Scan for the cell matching the given text and deliver its (X, Y) coordinate at center. 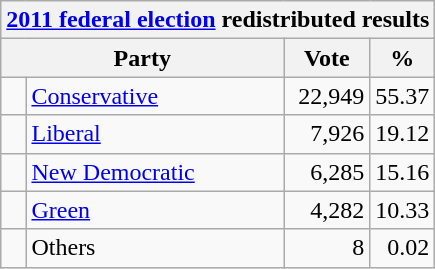
7,926 (327, 134)
Liberal (155, 134)
4,282 (327, 210)
0.02 (402, 248)
22,949 (327, 96)
10.33 (402, 210)
55.37 (402, 96)
Party (142, 58)
19.12 (402, 134)
New Democratic (155, 172)
2011 federal election redistributed results (218, 20)
Green (155, 210)
8 (327, 248)
Conservative (155, 96)
Vote (327, 58)
6,285 (327, 172)
% (402, 58)
Others (155, 248)
15.16 (402, 172)
